Determine the (x, y) coordinate at the center of the cell enclosing the given text.  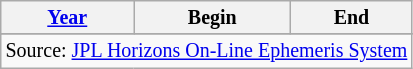
Year (68, 18)
Begin (212, 18)
End (352, 18)
Source: JPL Horizons On-Line Ephemeris System (206, 52)
